Identify which cell holds the provided text, then report its [X, Y] central coordinate. 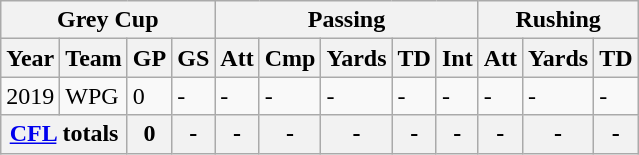
Grey Cup [108, 20]
Cmp [290, 58]
Year [30, 58]
GP [149, 58]
Passing [346, 20]
Team [94, 58]
GS [194, 58]
WPG [94, 96]
CFL totals [64, 134]
Rushing [558, 20]
2019 [30, 96]
Int [457, 58]
